Provide the [X, Y] coordinate of the cell's center where the given text is located.  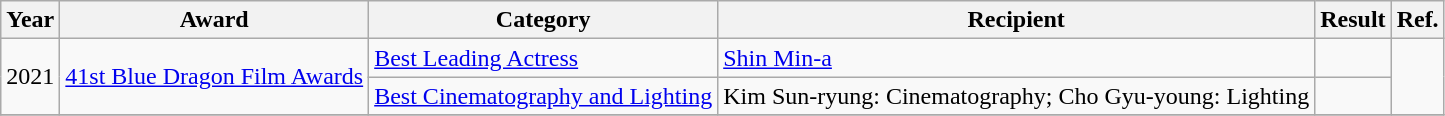
2021 [30, 77]
Shin Min-a [1016, 58]
Year [30, 20]
Category [544, 20]
Kim Sun-ryung: Cinematography; Cho Gyu-young: Lighting [1016, 96]
Award [214, 20]
Ref. [1418, 20]
Result [1353, 20]
Best Leading Actress [544, 58]
Best Cinematography and Lighting [544, 96]
Recipient [1016, 20]
41st Blue Dragon Film Awards [214, 77]
